Determine the (X, Y) coordinate at the center of the cell enclosing the given text.  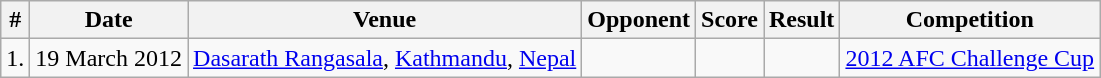
1. (16, 58)
Venue (385, 20)
Date (109, 20)
Opponent (639, 20)
Score (730, 20)
Result (802, 20)
# (16, 20)
Competition (970, 20)
Dasarath Rangasala, Kathmandu, Nepal (385, 58)
19 March 2012 (109, 58)
2012 AFC Challenge Cup (970, 58)
